Find where the given text appears and provide that cell's center as (X, Y) coordinate. 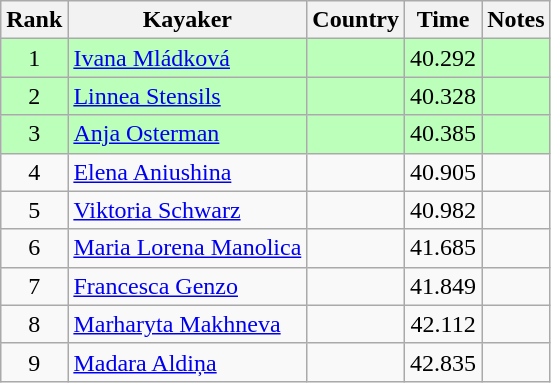
Ivana Mládková (188, 58)
7 (34, 286)
42.835 (444, 362)
Kayaker (188, 20)
Viktoria Schwarz (188, 210)
Country (356, 20)
41.685 (444, 248)
Linnea Stensils (188, 96)
3 (34, 134)
40.905 (444, 172)
Rank (34, 20)
Marharyta Makhneva (188, 324)
9 (34, 362)
40.385 (444, 134)
40.982 (444, 210)
Time (444, 20)
Notes (516, 20)
Madara Aldiņa (188, 362)
8 (34, 324)
40.292 (444, 58)
40.328 (444, 96)
6 (34, 248)
Anja Osterman (188, 134)
Elena Aniushina (188, 172)
2 (34, 96)
42.112 (444, 324)
1 (34, 58)
Maria Lorena Manolica (188, 248)
4 (34, 172)
41.849 (444, 286)
Francesca Genzo (188, 286)
5 (34, 210)
